Return (X, Y) of the center of cell containing provided text 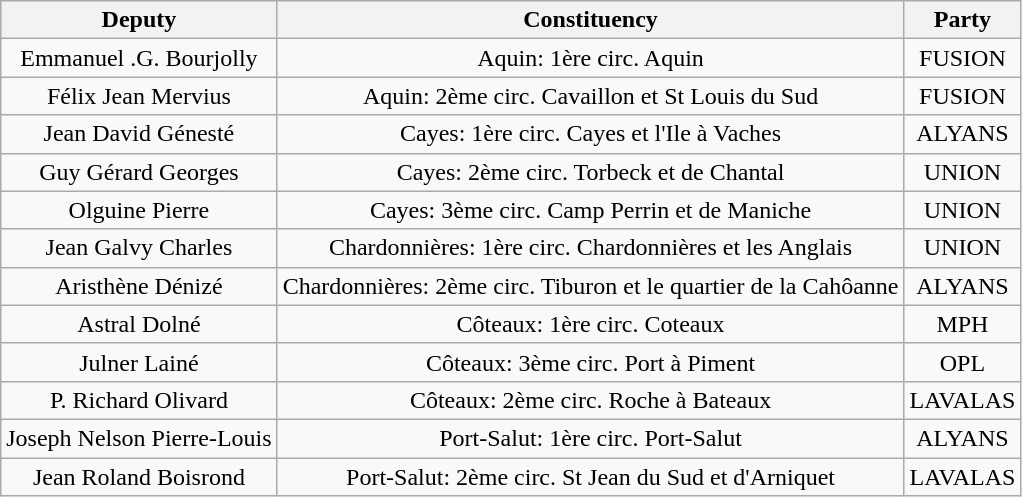
P. Richard Olivard (139, 400)
Cayes: 1ère circ. Cayes et l'Ile à Vaches (590, 134)
Aristhène Dénizé (139, 286)
Côteaux: 1ère circ. Coteaux (590, 324)
Cayes: 3ème circ. Camp Perrin et de Maniche (590, 210)
Port-Salut: 2ème circ. St Jean du Sud et d'Arniquet (590, 477)
Aquin: 1ère circ. Aquin (590, 58)
Jean David Génesté (139, 134)
Julner Lainé (139, 362)
Aquin: 2ème circ. Cavaillon et St Louis du Sud (590, 96)
Chardonnières: 1ère circ. Chardonnières et les Anglais (590, 248)
Chardonnières: 2ème circ. Tiburon et le quartier de la Cahôanne (590, 286)
Félix Jean Mervius (139, 96)
Port-Salut: 1ère circ. Port-Salut (590, 438)
Côteaux: 3ème circ. Port à Piment (590, 362)
Party (962, 20)
Côteaux: 2ème circ. Roche à Bateaux (590, 400)
MPH (962, 324)
Guy Gérard Georges (139, 172)
Deputy (139, 20)
Emmanuel .G. Bourjolly (139, 58)
Jean Roland Boisrond (139, 477)
Constituency (590, 20)
Astral Dolné (139, 324)
Cayes: 2ème circ. Torbeck et de Chantal (590, 172)
Jean Galvy Charles (139, 248)
Joseph Nelson Pierre-Louis (139, 438)
Olguine Pierre (139, 210)
OPL (962, 362)
